Return (X, Y) of the center of cell containing provided text 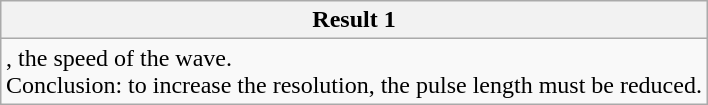
, the speed of the wave.Conclusion: to increase the resolution, the pulse length must be reduced. (354, 72)
Result 1 (354, 20)
